From the cell containing the given text, extract its center point as [X, Y] coordinate. 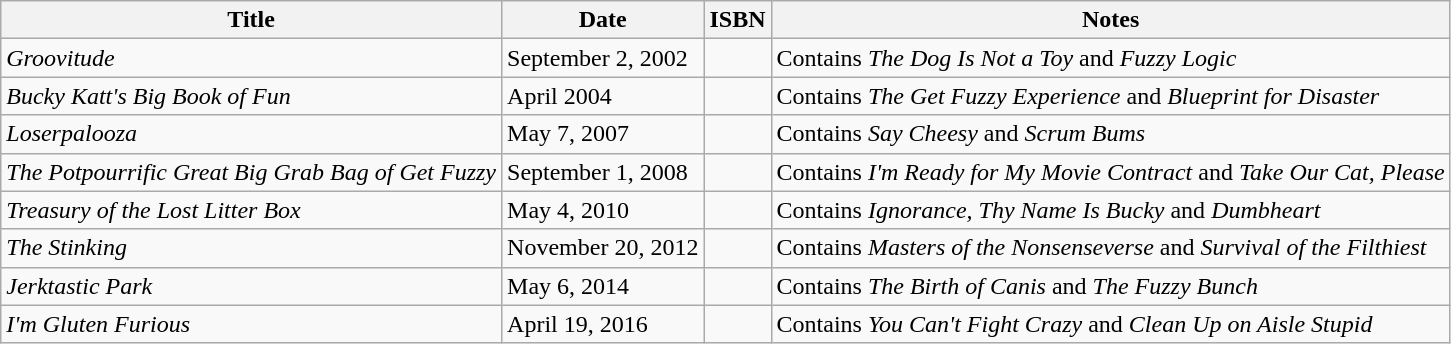
Contains The Get Fuzzy Experience and Blueprint for Disaster [1110, 96]
May 7, 2007 [603, 134]
Date [603, 20]
Jerktastic Park [252, 286]
Treasury of the Lost Litter Box [252, 210]
Contains Ignorance, Thy Name Is Bucky and Dumbheart [1110, 210]
April 2004 [603, 96]
Contains Masters of the Nonsenseverse and Survival of the Filthiest [1110, 248]
September 1, 2008 [603, 172]
April 19, 2016 [603, 324]
Loserpalooza [252, 134]
Contains You Can't Fight Crazy and Clean Up on Aisle Stupid [1110, 324]
The Stinking [252, 248]
Contains Say Cheesy and Scrum Bums [1110, 134]
Notes [1110, 20]
The Potpourrific Great Big Grab Bag of Get Fuzzy [252, 172]
Contains I'm Ready for My Movie Contract and Take Our Cat, Please [1110, 172]
May 6, 2014 [603, 286]
May 4, 2010 [603, 210]
Groovitude [252, 58]
Title [252, 20]
September 2, 2002 [603, 58]
I'm Gluten Furious [252, 324]
Bucky Katt's Big Book of Fun [252, 96]
Contains The Birth of Canis and The Fuzzy Bunch [1110, 286]
November 20, 2012 [603, 248]
Contains The Dog Is Not a Toy and Fuzzy Logic [1110, 58]
ISBN [738, 20]
